From the cell containing the given text, extract its center point as (X, Y) coordinate. 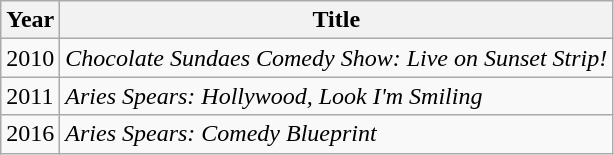
Year (30, 20)
2011 (30, 96)
Chocolate Sundaes Comedy Show: Live on Sunset Strip! (336, 58)
Title (336, 20)
Aries Spears: Comedy Blueprint (336, 134)
Aries Spears: Hollywood, Look I'm Smiling (336, 96)
2016 (30, 134)
2010 (30, 58)
